Find where the given text appears and provide that cell's center as [x, y] coordinate. 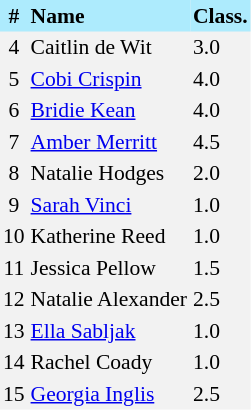
Name [109, 16]
12 [14, 300]
Sarah Vinci [109, 205]
# [14, 16]
Class. [220, 16]
Bridie Kean [109, 110]
Katherine Reed [109, 236]
6 [14, 110]
10 [14, 236]
2.0 [220, 174]
5 [14, 79]
15 [14, 394]
Georgia Inglis [109, 394]
13 [14, 331]
7 [14, 142]
Natalie Hodges [109, 174]
Amber Merritt [109, 142]
4.5 [220, 142]
9 [14, 205]
4 [14, 48]
Natalie Alexander [109, 300]
14 [14, 362]
11 [14, 268]
1.5 [220, 268]
3.0 [220, 48]
Caitlin de Wit [109, 48]
Cobi Crispin [109, 79]
Ella Sabljak [109, 331]
8 [14, 174]
Rachel Coady [109, 362]
Jessica Pellow [109, 268]
